Determine the (x, y) coordinate at the center of the cell enclosing the given text.  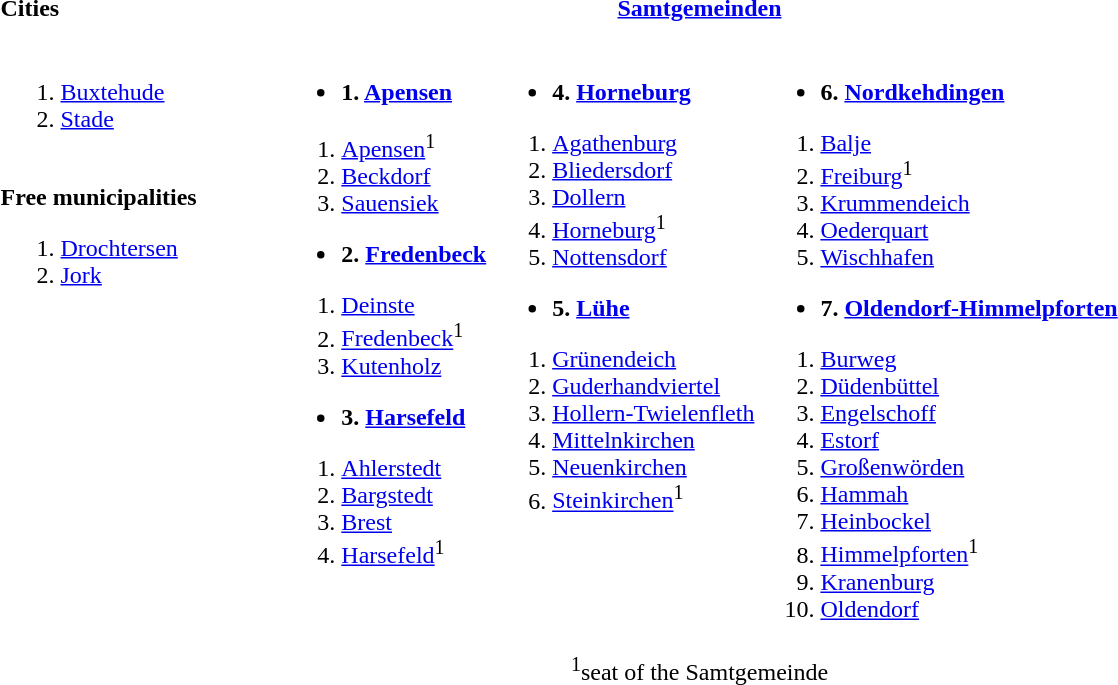
1. ApensenApensen1BeckdorfSauensiek2. FredenbeckDeinsteFredenbeck1Kutenholz3. HarsefeldAhlerstedtBargstedtBrestHarsefeld1 (384, 337)
